Pinpoint the cell where the given text exists, returning its [x, y] midpoint coordinate. 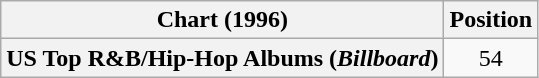
Position [491, 20]
Chart (1996) [222, 20]
US Top R&B/Hip-Hop Albums (Billboard) [222, 58]
54 [491, 58]
